Locate the cell with the specified text and output its [X, Y] center coordinate. 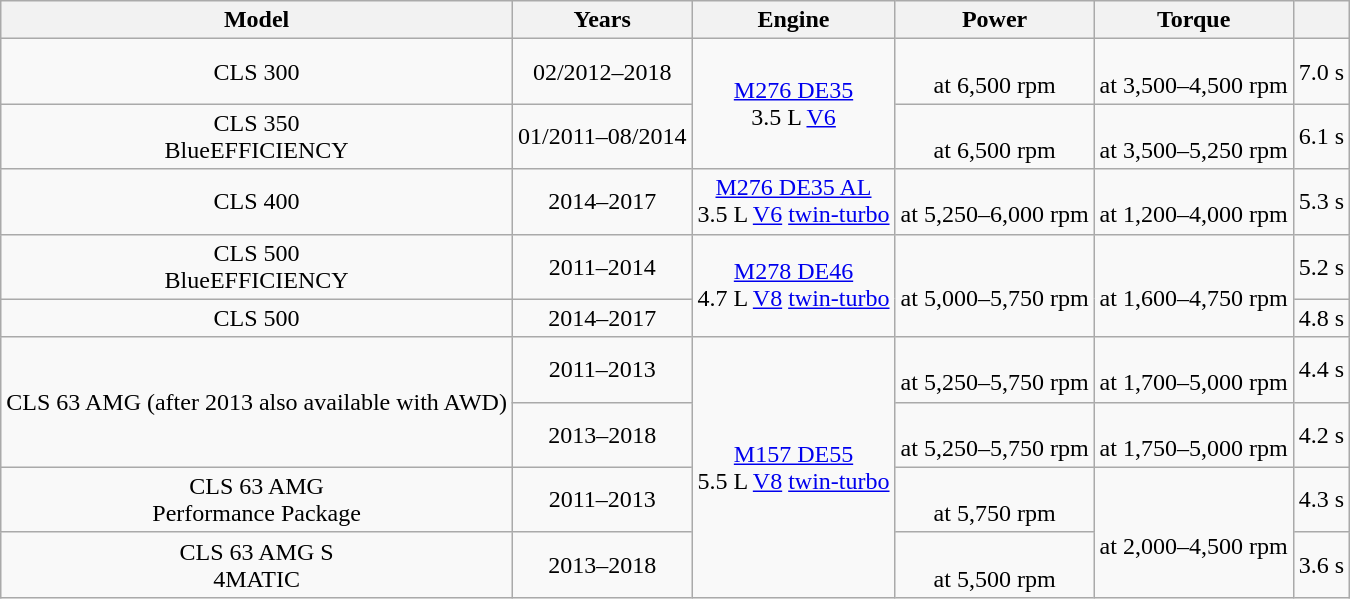
at 1,200–4,000 rpm [1194, 202]
CLS 63 AMG Performance Package [257, 500]
M157 DE55 5.5 L V8 twin-turbo [794, 467]
Power [994, 20]
01/2011–08/2014 [602, 136]
at 3,500–5,250 rpm [1194, 136]
2011–2014 [602, 266]
at 2,000–4,500 rpm [1194, 532]
CLS 300 [257, 72]
02/2012–2018 [602, 72]
at 5,000–5,750 rpm [994, 286]
Years [602, 20]
at 3,500–4,500 rpm [1194, 72]
5.2 s [1321, 266]
Engine [794, 20]
M276 DE35 3.5 L V6 [794, 104]
at 5,500 rpm [994, 564]
CLS 350 BlueEFFICIENCY [257, 136]
4.3 s [1321, 500]
at 5,250–6,000 rpm [994, 202]
at 1,700–5,000 rpm [1194, 370]
5.3 s [1321, 202]
CLS 500 BlueEFFICIENCY [257, 266]
at 1,750–5,000 rpm [1194, 434]
Model [257, 20]
4.8 s [1321, 318]
4.2 s [1321, 434]
at 1,600–4,750 rpm [1194, 286]
6.1 s [1321, 136]
CLS 400 [257, 202]
Torque [1194, 20]
4.4 s [1321, 370]
M278 DE46 4.7 L V8 twin-turbo [794, 286]
7.0 s [1321, 72]
3.6 s [1321, 564]
CLS 63 AMG (after 2013 also available with AWD) [257, 402]
CLS 500 [257, 318]
CLS 63 AMG S4MATIC [257, 564]
M276 DE35 AL 3.5 L V6 twin-turbo [794, 202]
at 5,750 rpm [994, 500]
